For the text-containing cell, return its midpoint in [X, Y] coordinate format. 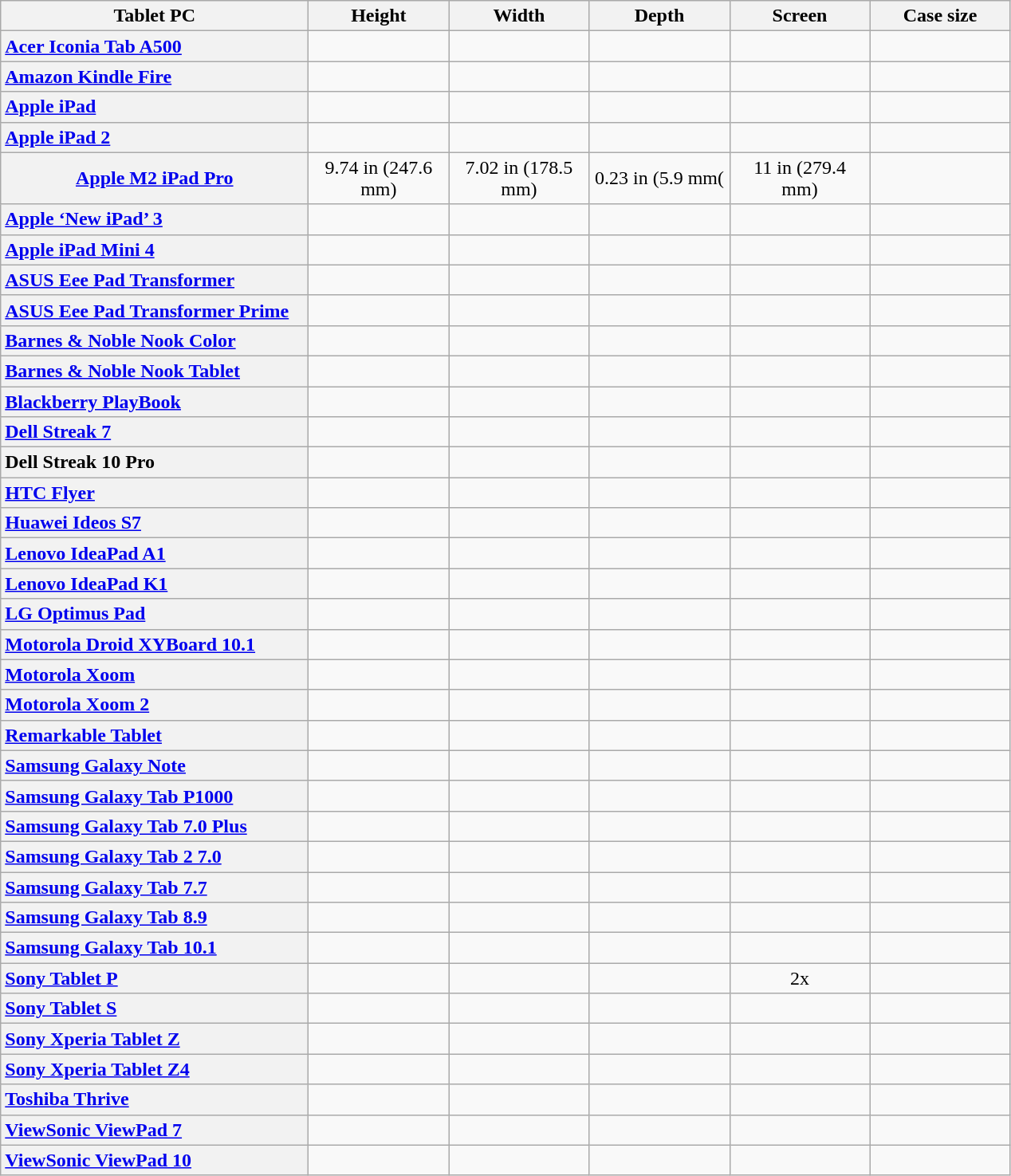
Apple iPad [155, 107]
Dell Streak 10 Pro [155, 462]
Width [519, 16]
11 in (279.4 mm) [800, 179]
ViewSonic ViewPad 10 [155, 1160]
ViewSonic ViewPad 7 [155, 1130]
Blackberry PlayBook [155, 401]
Samsung Galaxy Tab P1000 [155, 796]
Amazon Kindle Fire [155, 77]
LG Optimus Pad [155, 614]
0.23 in (5.9 mm( [659, 179]
Motorola Droid XYBoard 10.1 [155, 644]
Samsung Galaxy Tab 8.9 [155, 918]
7.02 in (178.5 mm) [519, 179]
Height [379, 16]
Motorola Xoom [155, 675]
Samsung Galaxy Tab 7.7 [155, 887]
Motorola Xoom 2 [155, 705]
9.74 in (247.6 mm) [379, 179]
Samsung Galaxy Tab 2 7.0 [155, 856]
Barnes & Noble Nook Color [155, 340]
Sony Tablet P [155, 978]
Samsung Galaxy Tab 10.1 [155, 948]
Apple iPad 2 [155, 137]
Dell Streak 7 [155, 432]
2x [800, 978]
Sony Xperia Tablet Z [155, 1039]
Samsung Galaxy Tab 7.0 Plus [155, 826]
Sony Tablet S [155, 1009]
ASUS Eee Pad Transformer [155, 280]
Lenovo IdeaPad A1 [155, 553]
Toshiba Thrive [155, 1099]
ASUS Eee Pad Transformer Prime [155, 310]
HTC Flyer [155, 493]
Huawei Ideos S7 [155, 523]
Acer Iconia Tab A500 [155, 46]
Samsung Galaxy Note [155, 765]
Lenovo IdeaPad K1 [155, 584]
Tablet PC [155, 16]
Case size [940, 16]
Sony Xperia Tablet Z4 [155, 1069]
Apple ‘New iPad’ 3 [155, 219]
Apple iPad Mini 4 [155, 250]
Apple M2 iPad Pro [155, 179]
Depth [659, 16]
Barnes & Noble Nook Tablet [155, 371]
Remarkable Tablet [155, 735]
Screen [800, 16]
